Detect which cell encompasses the target text, then output its (X, Y) center coordinate. 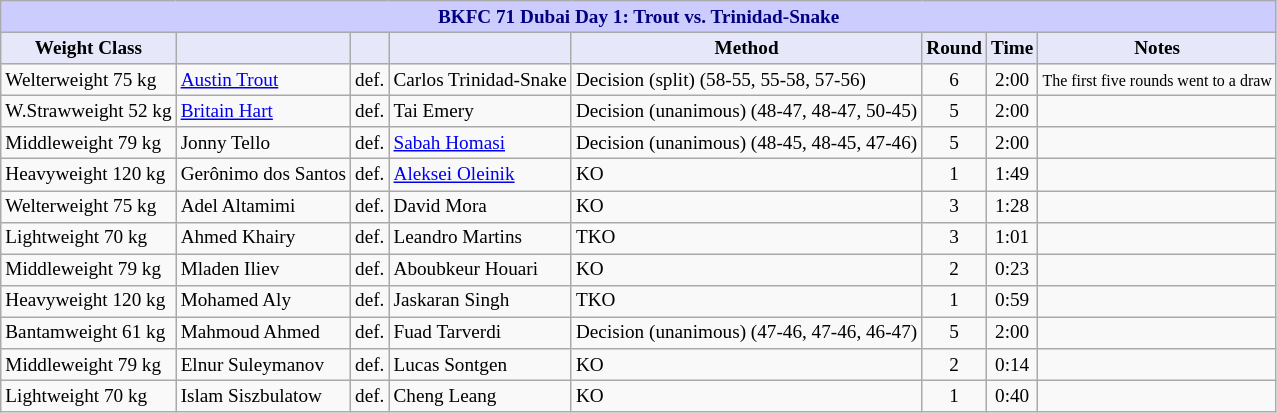
Decision (unanimous) (47-46, 47-46, 46-47) (746, 333)
Cheng Leang (480, 396)
0:59 (1012, 301)
Jaskaran Singh (480, 301)
Mladen Iliev (263, 270)
Carlos Trinidad-Snake (480, 80)
1:49 (1012, 175)
0:14 (1012, 365)
Britain Hart (263, 111)
Decision (unanimous) (48-47, 48-47, 50-45) (746, 111)
Aleksei Oleinik (480, 175)
Weight Class (88, 48)
Ahmed Khairy (263, 238)
Aboubkeur Houari (480, 270)
Adel Altamimi (263, 206)
Elnur Suleymanov (263, 365)
Lucas Sontgen (480, 365)
Bantamweight 61 kg (88, 333)
Austin Trout (263, 80)
Tai Emery (480, 111)
Islam Siszbulatow (263, 396)
Gerônimo dos Santos (263, 175)
0:23 (1012, 270)
Mahmoud Ahmed (263, 333)
BKFC 71 Dubai Day 1: Trout vs. Trinidad-Snake (639, 17)
0:40 (1012, 396)
Sabah Homasi (480, 143)
W.Strawweight 52 kg (88, 111)
Fuad Tarverdi (480, 333)
Notes (1158, 48)
Jonny Tello (263, 143)
Time (1012, 48)
Mohamed Aly (263, 301)
Decision (split) (58-55, 55-58, 57-56) (746, 80)
1:28 (1012, 206)
Decision (unanimous) (48-45, 48-45, 47-46) (746, 143)
Leandro Martins (480, 238)
The first five rounds went to a draw (1158, 80)
6 (954, 80)
Method (746, 48)
David Mora (480, 206)
Round (954, 48)
1:01 (1012, 238)
